For the text-containing cell, return its midpoint in [X, Y] coordinate format. 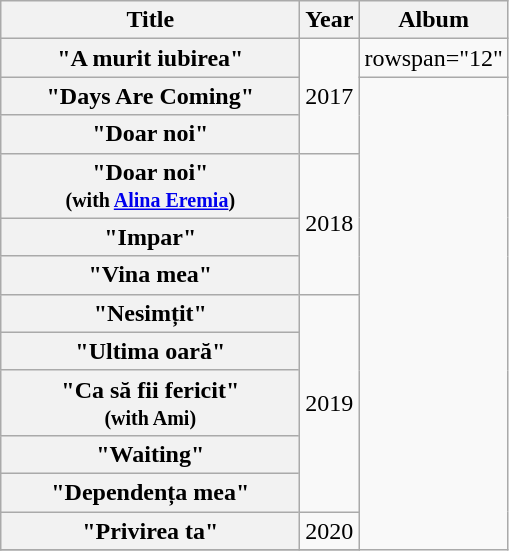
"Privirea ta" [150, 531]
Album [434, 20]
2018 [330, 224]
2017 [330, 96]
"Nesimțit" [150, 313]
Year [330, 20]
rowspan="12" [434, 58]
"Doar noi"(with Alina Eremia) [150, 186]
"Waiting" [150, 454]
"Vina mea" [150, 275]
2019 [330, 402]
"Ultima oară" [150, 351]
"Days Are Coming" [150, 96]
Title [150, 20]
"Impar" [150, 237]
"Doar noi" [150, 134]
"A murit iubirea" [150, 58]
2020 [330, 531]
"Ca să fii fericit"(with Ami) [150, 402]
"Dependența mea" [150, 492]
